Determine the (x, y) coordinate at the center of the cell enclosing the given text.  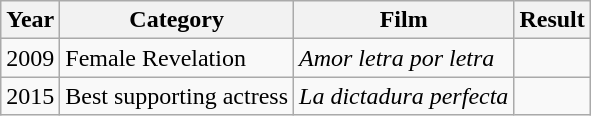
2009 (30, 58)
Best supporting actress (177, 96)
La dictadura perfecta (404, 96)
Year (30, 20)
Result (552, 20)
Amor letra por letra (404, 58)
Category (177, 20)
Film (404, 20)
2015 (30, 96)
Female Revelation (177, 58)
